For the text-containing cell, return its midpoint in (X, Y) coordinate format. 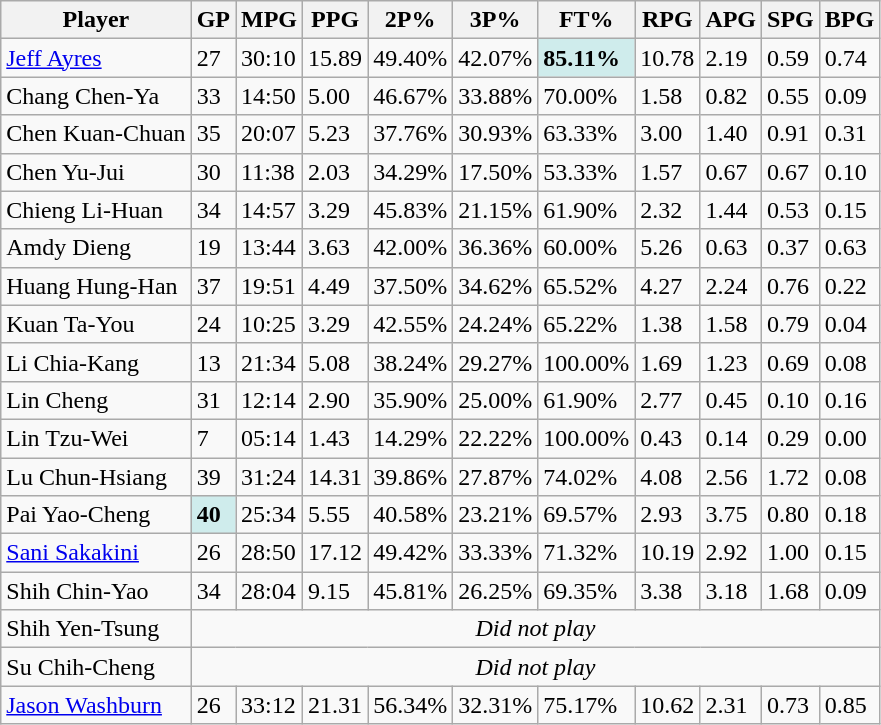
45.81% (410, 591)
5.26 (668, 248)
0.14 (731, 438)
39 (213, 477)
0.85 (849, 705)
0.31 (849, 134)
Chen Kuan-Chuan (96, 134)
3.63 (336, 248)
10.19 (668, 553)
MPG (270, 20)
17.12 (336, 553)
0.59 (791, 58)
4.49 (336, 286)
22.22% (496, 438)
0.04 (849, 324)
12:14 (270, 400)
0.73 (791, 705)
70.00% (586, 96)
0.79 (791, 324)
2.90 (336, 400)
Li Chia-Kang (96, 362)
15.89 (336, 58)
33.88% (496, 96)
60.00% (586, 248)
11:38 (270, 172)
27.87% (496, 477)
31:24 (270, 477)
0.74 (849, 58)
25.00% (496, 400)
1.00 (791, 553)
0.69 (791, 362)
45.83% (410, 210)
0.16 (849, 400)
Kuan Ta-You (96, 324)
17.50% (496, 172)
Chen Yu-Jui (96, 172)
Sani Sakakini (96, 553)
0.45 (731, 400)
36.36% (496, 248)
0.37 (791, 248)
Jeff Ayres (96, 58)
63.33% (586, 134)
34.29% (410, 172)
42.00% (410, 248)
35 (213, 134)
4.27 (668, 286)
2.56 (731, 477)
BPG (849, 20)
26.25% (496, 591)
2.31 (731, 705)
30.93% (496, 134)
2.24 (731, 286)
13 (213, 362)
37 (213, 286)
3P% (496, 20)
0.82 (731, 96)
40.58% (410, 515)
10.78 (668, 58)
39.86% (410, 477)
3.75 (731, 515)
69.35% (586, 591)
FT% (586, 20)
Su Chih-Cheng (96, 667)
37.50% (410, 286)
Lu Chun-Hsiang (96, 477)
Huang Hung-Han (96, 286)
0.55 (791, 96)
2.77 (668, 400)
27 (213, 58)
9.15 (336, 591)
5.55 (336, 515)
APG (731, 20)
7 (213, 438)
0.43 (668, 438)
Shih Chin-Yao (96, 591)
3.00 (668, 134)
25:34 (270, 515)
13:44 (270, 248)
49.40% (410, 58)
20:07 (270, 134)
RPG (668, 20)
0.00 (849, 438)
19 (213, 248)
14.31 (336, 477)
71.32% (586, 553)
0.22 (849, 286)
1.40 (731, 134)
2.93 (668, 515)
33 (213, 96)
0.29 (791, 438)
5.00 (336, 96)
30:10 (270, 58)
2.32 (668, 210)
0.18 (849, 515)
3.18 (731, 591)
1.23 (731, 362)
0.76 (791, 286)
19:51 (270, 286)
14:50 (270, 96)
32.31% (496, 705)
24.24% (496, 324)
2.92 (731, 553)
10:25 (270, 324)
23.21% (496, 515)
Lin Cheng (96, 400)
Jason Washburn (96, 705)
GP (213, 20)
10.62 (668, 705)
33.33% (496, 553)
56.34% (410, 705)
38.24% (410, 362)
Chieng Li-Huan (96, 210)
65.22% (586, 324)
Lin Tzu-Wei (96, 438)
PPG (336, 20)
21:34 (270, 362)
33:12 (270, 705)
0.91 (791, 134)
21.15% (496, 210)
0.53 (791, 210)
1.38 (668, 324)
Shih Yen-Tsung (96, 629)
SPG (791, 20)
28:50 (270, 553)
1.44 (731, 210)
2.19 (731, 58)
1.57 (668, 172)
4.08 (668, 477)
34.62% (496, 286)
65.52% (586, 286)
75.17% (586, 705)
1.72 (791, 477)
Player (96, 20)
69.57% (586, 515)
21.31 (336, 705)
42.07% (496, 58)
37.76% (410, 134)
31 (213, 400)
49.42% (410, 553)
Chang Chen-Ya (96, 96)
Pai Yao-Cheng (96, 515)
0.80 (791, 515)
24 (213, 324)
1.43 (336, 438)
30 (213, 172)
5.23 (336, 134)
Amdy Dieng (96, 248)
3.38 (668, 591)
35.90% (410, 400)
2P% (410, 20)
14.29% (410, 438)
53.33% (586, 172)
28:04 (270, 591)
1.69 (668, 362)
5.08 (336, 362)
14:57 (270, 210)
85.11% (586, 58)
29.27% (496, 362)
05:14 (270, 438)
46.67% (410, 96)
1.68 (791, 591)
2.03 (336, 172)
74.02% (586, 477)
40 (213, 515)
42.55% (410, 324)
